Detect which cell encompasses the target text, then output its (X, Y) center coordinate. 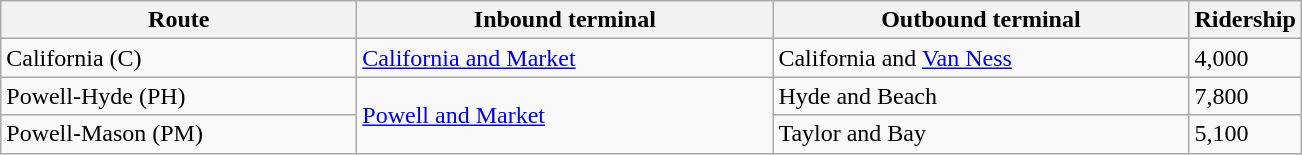
Powell-Hyde (PH) (179, 96)
California (C) (179, 58)
Powell-Mason (PM) (179, 134)
7,800 (1245, 96)
California and Van Ness (981, 58)
4,000 (1245, 58)
Hyde and Beach (981, 96)
California and Market (565, 58)
Powell and Market (565, 115)
Inbound terminal (565, 20)
Route (179, 20)
Taylor and Bay (981, 134)
5,100 (1245, 134)
Outbound terminal (981, 20)
Ridership (1245, 20)
